Scan for the cell matching the given text and deliver its (x, y) coordinate at center. 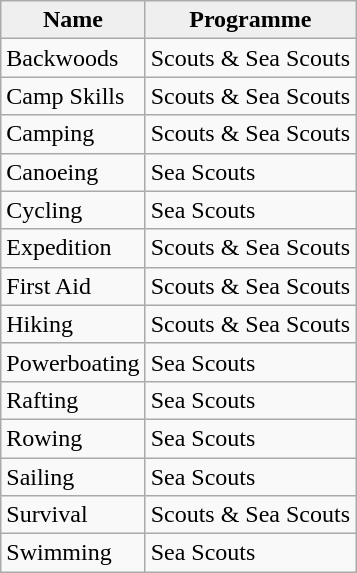
Expedition (73, 248)
Name (73, 20)
Backwoods (73, 58)
Survival (73, 515)
Sailing (73, 477)
Camping (73, 134)
Hiking (73, 324)
Programme (250, 20)
Cycling (73, 210)
Swimming (73, 553)
Canoeing (73, 172)
Camp Skills (73, 96)
Powerboating (73, 362)
First Aid (73, 286)
Rafting (73, 400)
Rowing (73, 438)
